Pinpoint the cell where the given text exists, returning its (X, Y) midpoint coordinate. 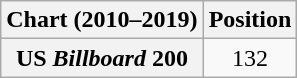
Position (250, 20)
US Billboard 200 (102, 58)
Chart (2010–2019) (102, 20)
132 (250, 58)
